Pinpoint the cell where the given text exists, returning its (X, Y) midpoint coordinate. 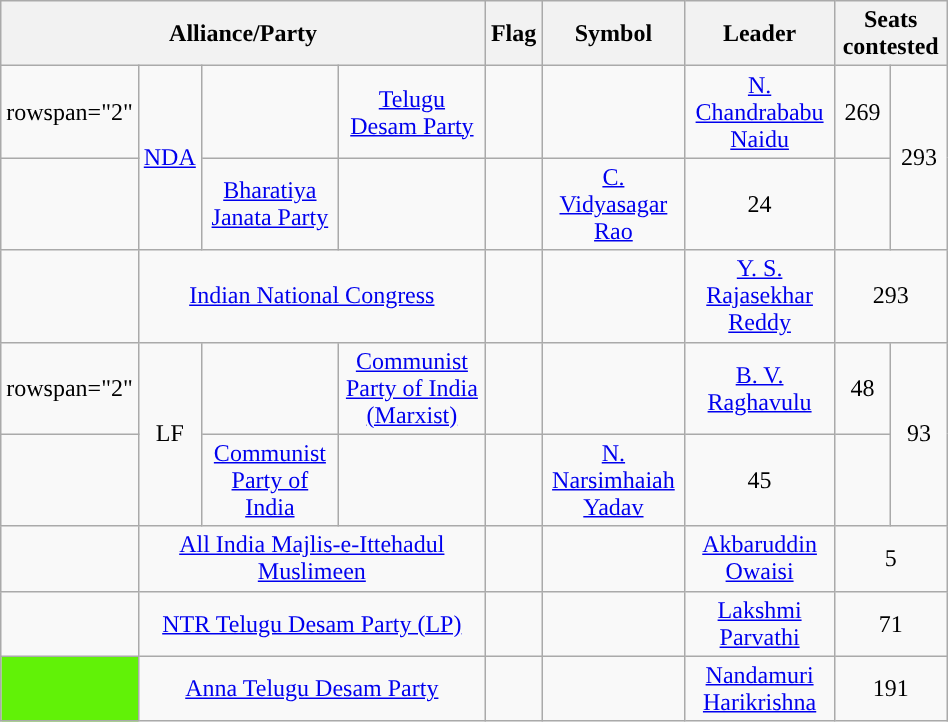
269 (862, 112)
Anna Telugu Desam Party (312, 688)
Akbaruddin Owaisi (760, 558)
Alliance/Party (244, 34)
Leader (760, 34)
5 (890, 558)
LF (170, 434)
Nandamuri Harikrishna (760, 688)
Symbol (614, 34)
NTR Telugu Desam Party (LP) (312, 624)
93 (920, 434)
71 (890, 624)
NDA (170, 158)
Communist Party of India (Marxist) (412, 388)
C. Vidyasagar Rao (614, 204)
Bharatiya Janata Party (270, 204)
N. Narsimhaiah Yadav (614, 480)
Y. S. Rajasekhar Reddy (760, 296)
45 (760, 480)
48 (862, 388)
Seats contested (890, 34)
Telugu Desam Party (412, 112)
Lakshmi Parvathi (760, 624)
Communist Party of India (270, 480)
B. V. Raghavulu (760, 388)
Indian National Congress (312, 296)
Flag (513, 34)
All India Majlis-e-Ittehadul Muslimeen (312, 558)
191 (890, 688)
24 (760, 204)
N. Chandrababu Naidu (760, 112)
